Find where the given text appears and provide that cell's center as [X, Y] coordinate. 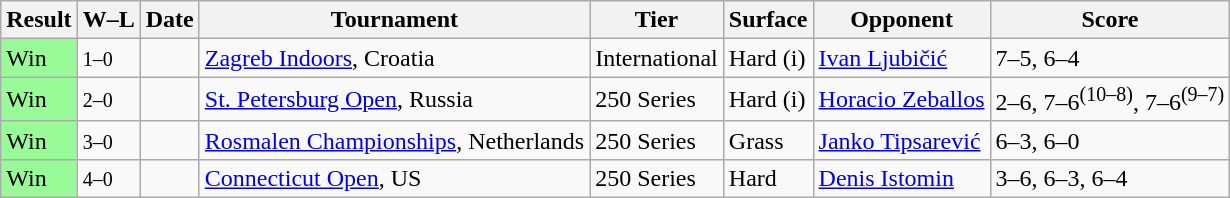
2–6, 7–6(10–8), 7–6(9–7) [1110, 100]
Tier [657, 20]
Rosmalen Championships, Netherlands [394, 140]
6–3, 6–0 [1110, 140]
Tournament [394, 20]
Horacio Zeballos [902, 100]
Date [170, 20]
Opponent [902, 20]
St. Petersburg Open, Russia [394, 100]
Result [39, 20]
1–0 [108, 58]
3–6, 6–3, 6–4 [1110, 178]
International [657, 58]
Janko Tipsarević [902, 140]
Score [1110, 20]
Surface [768, 20]
W–L [108, 20]
4–0 [108, 178]
Denis Istomin [902, 178]
Grass [768, 140]
7–5, 6–4 [1110, 58]
Zagreb Indoors, Croatia [394, 58]
2–0 [108, 100]
Ivan Ljubičić [902, 58]
Hard [768, 178]
Connecticut Open, US [394, 178]
3–0 [108, 140]
